Provide the [x, y] coordinate of the cell's center where the given text is located.  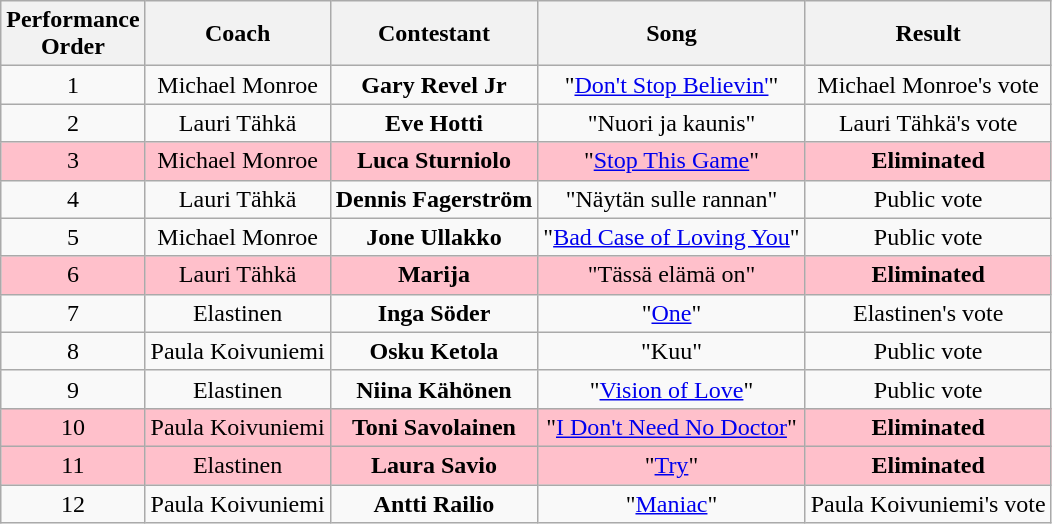
"Try" [672, 465]
Eve Hotti [434, 123]
Lauri Tähkä's vote [928, 123]
"Vision of Love" [672, 389]
Contestant [434, 34]
Paula Koivuniemi's vote [928, 503]
"Maniac" [672, 503]
Coach [238, 34]
10 [73, 427]
Gary Revel Jr [434, 85]
Osku Ketola [434, 351]
6 [73, 275]
Toni Savolainen [434, 427]
"Tässä elämä on" [672, 275]
4 [73, 199]
Song [672, 34]
Result [928, 34]
"Näytän sulle rannan" [672, 199]
5 [73, 237]
Jone Ullakko [434, 237]
"One" [672, 313]
Dennis Fagerström [434, 199]
"Kuu" [672, 351]
Antti Railio [434, 503]
Niina Kähönen [434, 389]
Michael Monroe's vote [928, 85]
Luca Sturniolo [434, 161]
"Nuori ja kaunis" [672, 123]
"Don't Stop Believin'" [672, 85]
11 [73, 465]
"Stop This Game" [672, 161]
Elastinen's vote [928, 313]
3 [73, 161]
9 [73, 389]
12 [73, 503]
Laura Savio [434, 465]
"Bad Case of Loving You" [672, 237]
Performance Order [73, 34]
7 [73, 313]
1 [73, 85]
2 [73, 123]
"I Don't Need No Doctor" [672, 427]
8 [73, 351]
Marija [434, 275]
Inga Söder [434, 313]
